From the cell containing the given text, extract its center point as (x, y) coordinate. 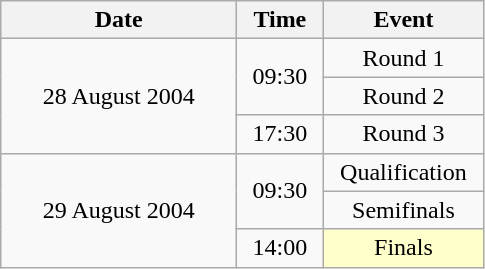
Event (404, 20)
17:30 (280, 134)
28 August 2004 (119, 96)
Round 1 (404, 58)
14:00 (280, 248)
Qualification (404, 172)
Finals (404, 248)
Time (280, 20)
Date (119, 20)
Round 3 (404, 134)
Semifinals (404, 210)
Round 2 (404, 96)
29 August 2004 (119, 210)
